Pinpoint the cell where the given text exists, returning its (X, Y) midpoint coordinate. 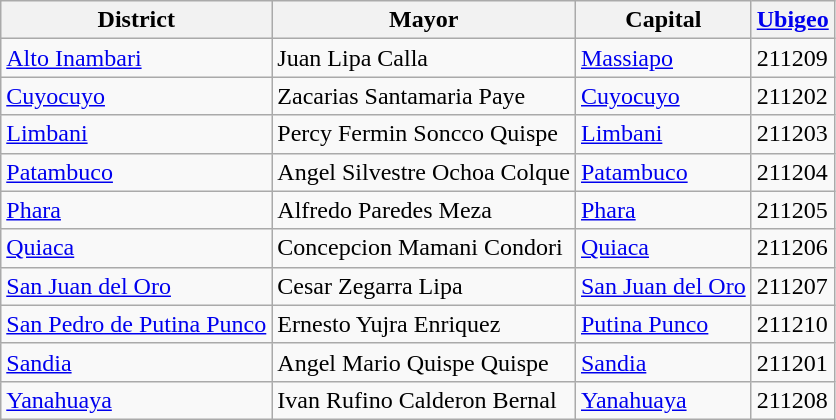
Alfredo Paredes Meza (424, 210)
211207 (792, 286)
211210 (792, 324)
211204 (792, 172)
Ubigeo (792, 20)
Zacarias Santamaria Paye (424, 96)
Ernesto Yujra Enriquez (424, 324)
Cesar Zegarra Lipa (424, 286)
211208 (792, 400)
211201 (792, 362)
Percy Fermin Soncco Quispe (424, 134)
District (136, 20)
Capital (663, 20)
Alto Inambari (136, 58)
Angel Silvestre Ochoa Colque (424, 172)
Juan Lipa Calla (424, 58)
211202 (792, 96)
211209 (792, 58)
Ivan Rufino Calderon Bernal (424, 400)
Putina Punco (663, 324)
San Pedro de Putina Punco (136, 324)
Angel Mario Quispe Quispe (424, 362)
211203 (792, 134)
Massiapo (663, 58)
211205 (792, 210)
211206 (792, 248)
Concepcion Mamani Condori (424, 248)
Mayor (424, 20)
